Identify which cell holds the provided text, then report its (X, Y) central coordinate. 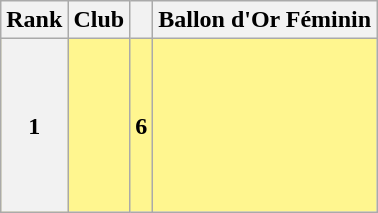
Club (99, 20)
6 (142, 126)
Rank (34, 20)
1 (34, 126)
Ballon d'Or Féminin (265, 20)
